Search for the cell housing the specified text and yield its (X, Y) center coordinate. 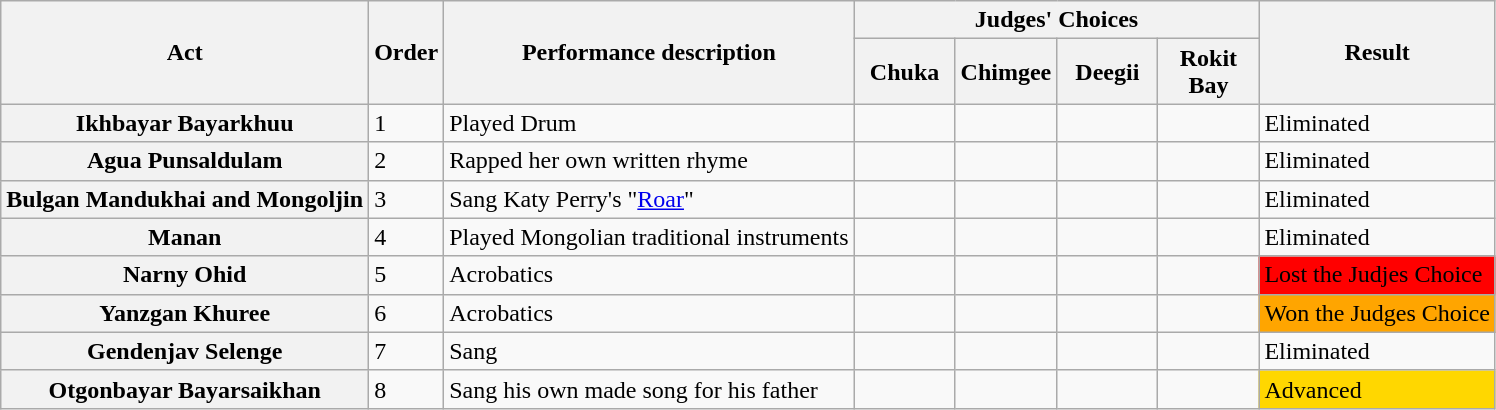
Performance description (649, 52)
Order (406, 52)
Ikhbayar Bayarkhuu (185, 123)
Narny Ohid (185, 275)
Rapped her own written rhyme (649, 161)
Sang (649, 351)
3 (406, 199)
Otgonbayar Bayarsaikhan (185, 389)
Act (185, 52)
6 (406, 313)
5 (406, 275)
Sang Katy Perry's "Roar" (649, 199)
4 (406, 237)
Gendenjav Selenge (185, 351)
Played Mongolian traditional instruments (649, 237)
Agua Punsaldulam (185, 161)
Played Drum (649, 123)
Rokit Bay (1208, 72)
2 (406, 161)
8 (406, 389)
Chimgee (1006, 72)
1 (406, 123)
7 (406, 351)
Deegii (1108, 72)
Lost the Judjes Choice (1377, 275)
Judges' Choices (1056, 20)
Advanced (1377, 389)
Yanzgan Khuree (185, 313)
Result (1377, 52)
Bulgan Mandukhai and Mongoljin (185, 199)
Chuka (904, 72)
Won the Judges Choice (1377, 313)
Sang his own made song for his father (649, 389)
Manan (185, 237)
